Detect which cell encompasses the target text, then output its (X, Y) center coordinate. 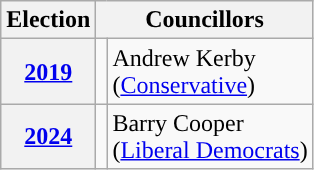
Councillors (204, 20)
2019 (48, 72)
Barry Cooper(Liberal Democrats) (210, 136)
Election (48, 20)
2024 (48, 136)
Andrew Kerby(Conservative) (210, 72)
